Return the (X, Y) coordinate for the center point of the cell that contains the specified text.  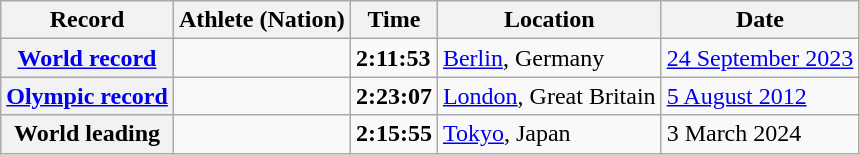
Olympic record (88, 96)
Date (760, 20)
5 August 2012 (760, 96)
Record (88, 20)
24 September 2023 (760, 58)
2:11:53 (394, 58)
2:15:55 (394, 134)
Athlete (Nation) (262, 20)
World leading (88, 134)
2:23:07 (394, 96)
3 March 2024 (760, 134)
Time (394, 20)
World record (88, 58)
London, Great Britain (549, 96)
Tokyo, Japan (549, 134)
Location (549, 20)
Berlin, Germany (549, 58)
